Provide the [x, y] coordinate of the cell's center where the given text is located.  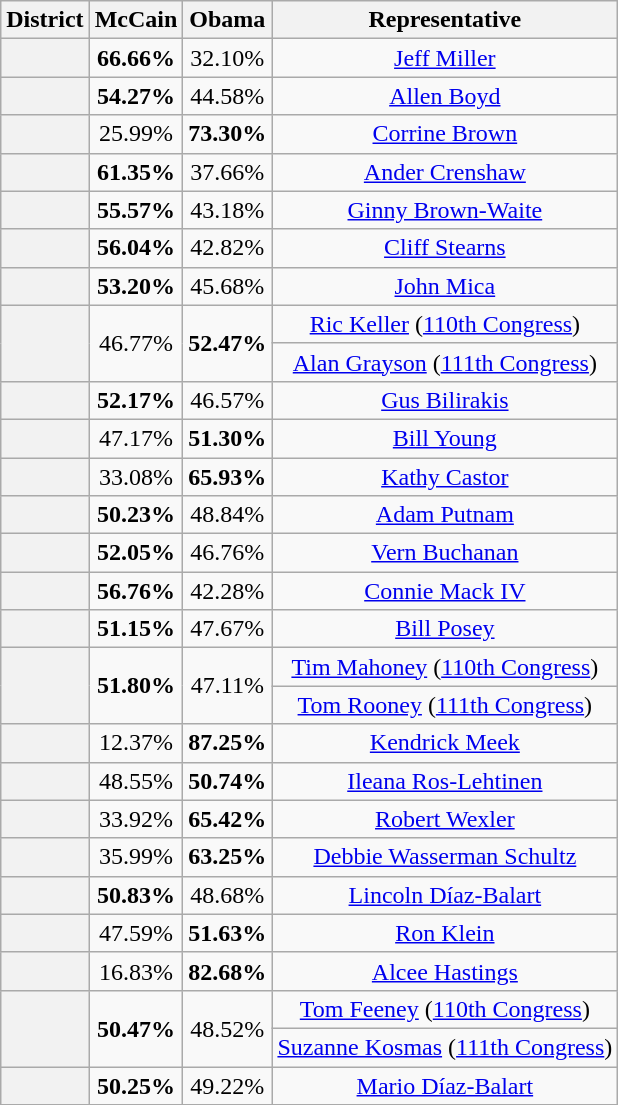
50.25% [136, 1085]
87.25% [228, 743]
55.57% [136, 210]
45.68% [228, 286]
Obama [228, 20]
33.08% [136, 477]
John Mica [445, 286]
McCain [136, 20]
53.20% [136, 286]
Connie Mack IV [445, 591]
82.68% [228, 971]
46.77% [136, 343]
50.23% [136, 515]
48.52% [228, 1028]
56.04% [136, 248]
Kendrick Meek [445, 743]
33.92% [136, 819]
46.76% [228, 553]
Tim Mahoney (110th Congress) [445, 667]
44.58% [228, 96]
Tom Rooney (111th Congress) [445, 705]
56.76% [136, 591]
Ginny Brown-Waite [445, 210]
65.42% [228, 819]
52.05% [136, 553]
47.67% [228, 629]
43.18% [228, 210]
Mario Díaz-Balart [445, 1085]
25.99% [136, 134]
Gus Bilirakis [445, 400]
12.37% [136, 743]
48.84% [228, 515]
32.10% [228, 58]
52.17% [136, 400]
Allen Boyd [445, 96]
16.83% [136, 971]
Robert Wexler [445, 819]
73.30% [228, 134]
Bill Posey [445, 629]
52.47% [228, 343]
35.99% [136, 857]
63.25% [228, 857]
Adam Putnam [445, 515]
48.55% [136, 781]
Ileana Ros-Lehtinen [445, 781]
51.63% [228, 933]
51.15% [136, 629]
50.83% [136, 895]
Kathy Castor [445, 477]
66.66% [136, 58]
District [45, 20]
65.93% [228, 477]
Bill Young [445, 438]
Ron Klein [445, 933]
Alan Grayson (111th Congress) [445, 362]
42.82% [228, 248]
Corrine Brown [445, 134]
61.35% [136, 172]
Suzanne Kosmas (111th Congress) [445, 1047]
51.80% [136, 686]
Debbie Wasserman Schultz [445, 857]
Ric Keller (110th Congress) [445, 324]
48.68% [228, 895]
50.47% [136, 1028]
50.74% [228, 781]
49.22% [228, 1085]
Alcee Hastings [445, 971]
51.30% [228, 438]
54.27% [136, 96]
47.17% [136, 438]
Representative [445, 20]
Cliff Stearns [445, 248]
Vern Buchanan [445, 553]
46.57% [228, 400]
42.28% [228, 591]
Lincoln Díaz-Balart [445, 895]
47.59% [136, 933]
Tom Feeney (110th Congress) [445, 1009]
Ander Crenshaw [445, 172]
47.11% [228, 686]
37.66% [228, 172]
Jeff Miller [445, 58]
